Output the [X, Y] coordinate of the center of the cell containing the given text.  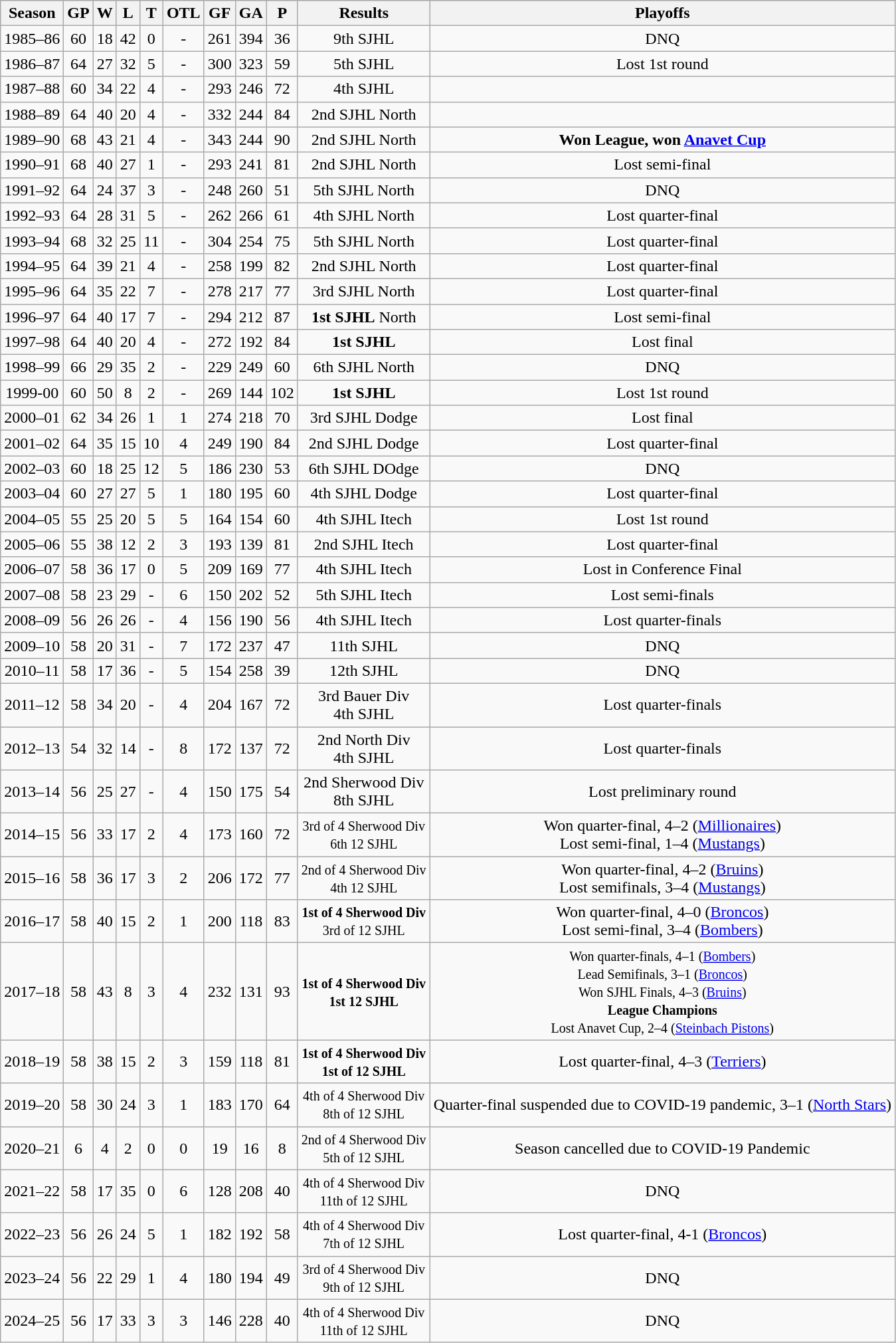
59 [282, 64]
343 [219, 140]
183 [219, 1104]
182 [219, 1235]
3rd Bauer Div4th SJHL [364, 704]
2021–22 [32, 1191]
262 [219, 215]
232 [219, 991]
Lost semi-finals [662, 595]
2022–23 [32, 1235]
50 [105, 393]
30 [105, 1104]
1998–99 [32, 367]
49 [282, 1277]
2015–16 [32, 878]
Won League, won Anavet Cup [662, 140]
66 [78, 367]
GF [219, 13]
164 [219, 519]
1988–89 [32, 114]
GP [78, 13]
2000–01 [32, 418]
Lost quarter-final, 4–3 (Terriers) [662, 1062]
47 [282, 645]
42 [128, 39]
1990–91 [32, 165]
394 [251, 39]
2014–15 [32, 835]
175 [251, 792]
62 [78, 418]
254 [251, 241]
146 [219, 1321]
272 [219, 342]
P [282, 13]
OTL [183, 13]
2nd of 4 Sherwood Div5th of 12 SJHL [364, 1148]
4th of 4 Sherwood Div7th of 12 SJHL [364, 1235]
83 [282, 921]
2010–11 [32, 671]
248 [219, 190]
228 [251, 1321]
199 [251, 266]
274 [219, 418]
2008–09 [32, 620]
1989–90 [32, 140]
10 [151, 443]
3rd SJHL Dodge [364, 418]
Lost quarter-final, 4-1 (Broncos) [662, 1235]
128 [219, 1191]
2nd North Div4th SJHL [364, 748]
167 [251, 704]
2012–13 [32, 748]
1st of 4 Sherwood Div3rd of 12 SJHL [364, 921]
9th SJHL [364, 39]
L [128, 13]
229 [219, 367]
2001–02 [32, 443]
2023–24 [32, 1277]
52 [282, 595]
1985–86 [32, 39]
1st of 4 Sherwood Div1st of 12 SJHL [364, 1062]
260 [251, 190]
23 [105, 595]
246 [251, 89]
1st of 4 Sherwood Div1st 12 SJHL [364, 991]
4th SJHL North [364, 215]
2005–06 [32, 544]
2011–12 [32, 704]
1st SJHL North [364, 317]
2017–18 [32, 991]
160 [251, 835]
90 [282, 140]
Won quarter-final, 4–2 (Bruins)Lost semifinals, 3–4 (Mustangs) [662, 878]
2013–14 [32, 792]
2004–05 [32, 519]
11th SJHL [364, 645]
208 [251, 1191]
300 [219, 64]
186 [219, 468]
194 [251, 1277]
209 [219, 569]
37 [128, 190]
Won quarter-final, 4–0 (Broncos)Lost semi-final, 3–4 (Bombers) [662, 921]
1996–97 [32, 317]
3rd of 4 Sherwood Div9th of 12 SJHL [364, 1277]
3rd SJHL North [364, 291]
Won quarter-finals, 4–1 (Bombers)Lead Semifinals, 3–1 (Broncos) Won SJHL Finals, 4–3 (Bruins)League ChampionsLost Anavet Cup, 2–4 (Steinbach Pistons) [662, 991]
2nd SJHL Itech [364, 544]
93 [282, 991]
4th of 4 Sherwood Div8th of 12 SJHL [364, 1104]
2nd Sherwood Div8th SJHL [364, 792]
102 [282, 393]
82 [282, 266]
2007–08 [32, 595]
2024–25 [32, 1321]
Season [32, 13]
Lost in Conference Final [662, 569]
156 [219, 620]
206 [219, 878]
261 [219, 39]
294 [219, 317]
Results [364, 13]
5th SJHL Itech [364, 595]
2009–10 [32, 645]
2018–19 [32, 1062]
266 [251, 215]
278 [219, 291]
2016–17 [32, 921]
19 [219, 1148]
173 [219, 835]
12th SJHL [364, 671]
304 [219, 241]
4th SJHL [364, 89]
61 [282, 215]
2006–07 [32, 569]
6th SJHL North [364, 367]
137 [251, 748]
1987–88 [32, 89]
230 [251, 468]
11 [151, 241]
4th SJHL Dodge [364, 494]
159 [219, 1062]
Lost preliminary round [662, 792]
51 [282, 190]
Won quarter-final, 4–2 (Millionaires)Lost semi-final, 1–4 (Mustangs) [662, 835]
323 [251, 64]
241 [251, 165]
16 [251, 1148]
1986–87 [32, 64]
170 [251, 1104]
53 [282, 468]
6th SJHL DOdge [364, 468]
1999-00 [32, 393]
14 [128, 748]
202 [251, 595]
1992–93 [32, 215]
2020–21 [32, 1148]
269 [219, 393]
28 [105, 215]
Quarter-final suspended due to COVID-19 pandemic, 3–1 (North Stars) [662, 1104]
1994–95 [32, 266]
70 [282, 418]
200 [219, 921]
1991–92 [32, 190]
237 [251, 645]
75 [282, 241]
2nd SJHL Dodge [364, 443]
3rd of 4 Sherwood Div6th 12 SJHL [364, 835]
139 [251, 544]
131 [251, 991]
Playoffs [662, 13]
W [105, 13]
1995–96 [32, 291]
193 [219, 544]
GA [251, 13]
212 [251, 317]
332 [219, 114]
1997–98 [32, 342]
217 [251, 291]
5th SJHL [364, 64]
87 [282, 317]
T [151, 13]
2003–04 [32, 494]
2019–20 [32, 1104]
195 [251, 494]
Season cancelled due to COVID-19 Pandemic [662, 1148]
204 [219, 704]
169 [251, 569]
2nd of 4 Sherwood Div4th 12 SJHL [364, 878]
1993–94 [32, 241]
144 [251, 393]
2002–03 [32, 468]
218 [251, 418]
